Find where the given text appears and provide that cell's center as (X, Y) coordinate. 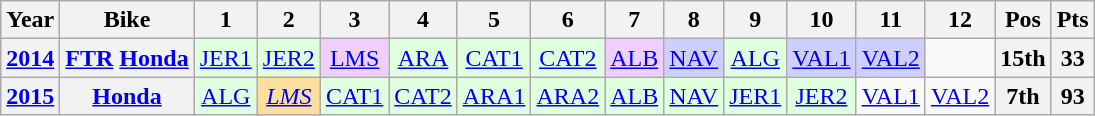
Pos (1023, 20)
ARA1 (494, 96)
8 (694, 20)
10 (822, 20)
2 (288, 20)
1 (226, 20)
2015 (30, 96)
FTR Honda (127, 58)
Bike (127, 20)
9 (756, 20)
ARA (423, 58)
6 (568, 20)
Pts (1072, 20)
2014 (30, 58)
3 (354, 20)
ARA2 (568, 96)
7th (1023, 96)
7 (634, 20)
4 (423, 20)
93 (1072, 96)
15th (1023, 58)
11 (890, 20)
12 (960, 20)
33 (1072, 58)
Honda (127, 96)
5 (494, 20)
Year (30, 20)
